Locate the cell with the specified text and output its (x, y) center coordinate. 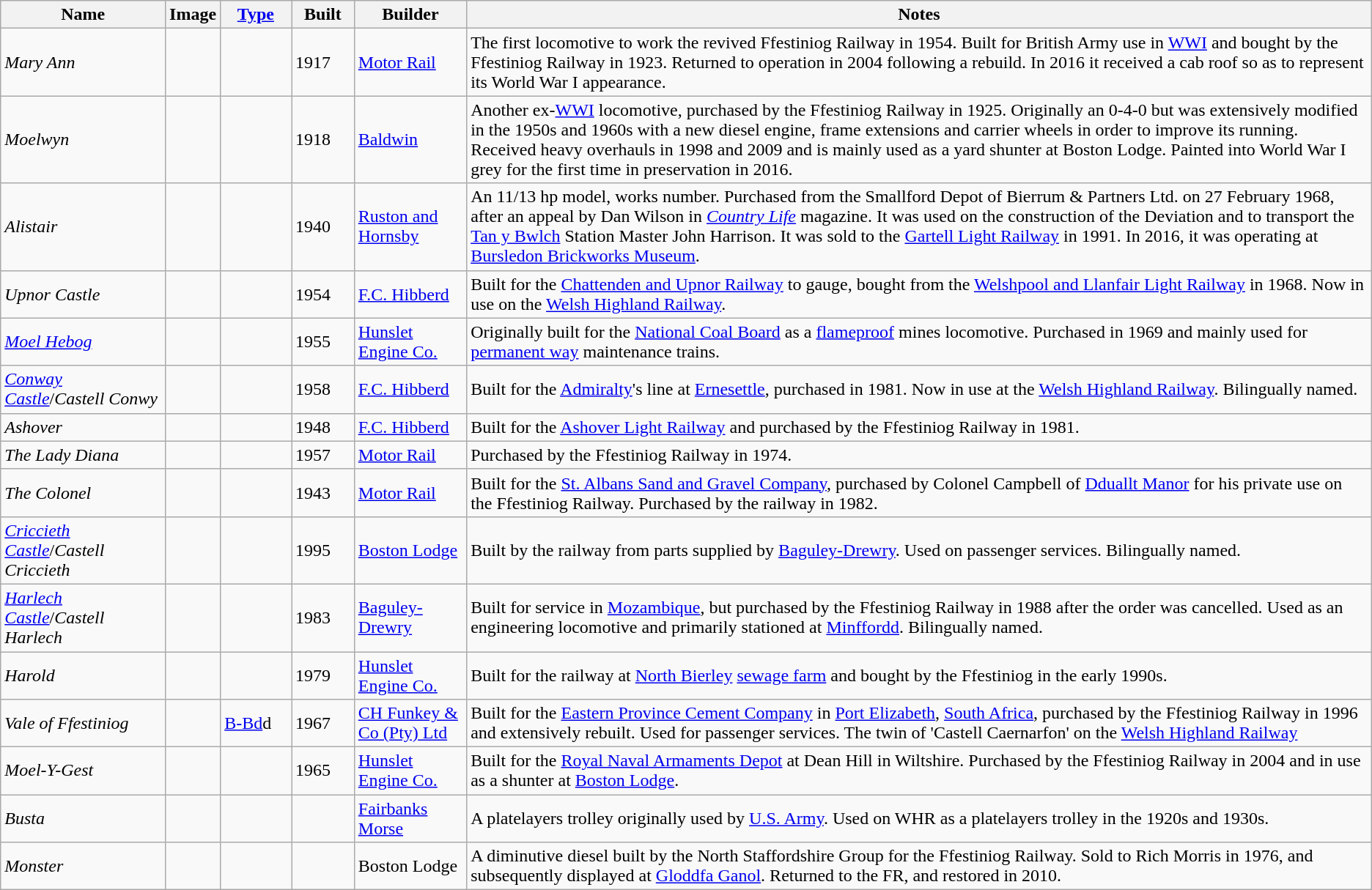
B-Bdd (257, 724)
Built by the railway from parts supplied by Baguley-Drewry. Used on passenger services. Bilingually named. (919, 550)
Harold (84, 675)
Builder (410, 15)
Name (84, 15)
Criccieth Castle/Castell Criccieth (84, 550)
A platelayers trolley originally used by U.S. Army. Used on WHR as a platelayers trolley in the 1920s and 1930s. (919, 819)
Harlech Castle/Castell Harlech (84, 618)
Built (323, 15)
Notes (919, 15)
Conway Castle/Castell Conwy (84, 390)
Baguley-Drewry (410, 618)
Ruston and Hornsby (410, 227)
1965 (323, 771)
The Lady Diana (84, 455)
Moel-Y-Gest (84, 771)
1943 (323, 492)
1917 (323, 62)
1948 (323, 427)
1955 (323, 341)
Upnor Castle (84, 294)
1957 (323, 455)
1918 (323, 139)
Mary Ann (84, 62)
1995 (323, 550)
Built for the Ashover Light Railway and purchased by the Ffestiniog Railway in 1981. (919, 427)
Type (257, 15)
Built for the railway at North Bierley sewage farm and bought by the Ffestiniog in the early 1990s. (919, 675)
Purchased by the Ffestiniog Railway in 1974. (919, 455)
Ashover (84, 427)
1954 (323, 294)
Alistair (84, 227)
1983 (323, 618)
1958 (323, 390)
CH Funkey & Co (Pty) Ltd (410, 724)
Moelwyn (84, 139)
Baldwin (410, 139)
1979 (323, 675)
Monster (84, 866)
Busta (84, 819)
Built for the Admiralty's line at Ernesettle, purchased in 1981. Now in use at the Welsh Highland Railway. Bilingually named. (919, 390)
1967 (323, 724)
Moel Hebog (84, 341)
1940 (323, 227)
Fairbanks Morse (410, 819)
Vale of Ffestiniog (84, 724)
The Colonel (84, 492)
Image (193, 15)
